Return the [x, y] coordinate for the center point of the cell that contains the specified text.  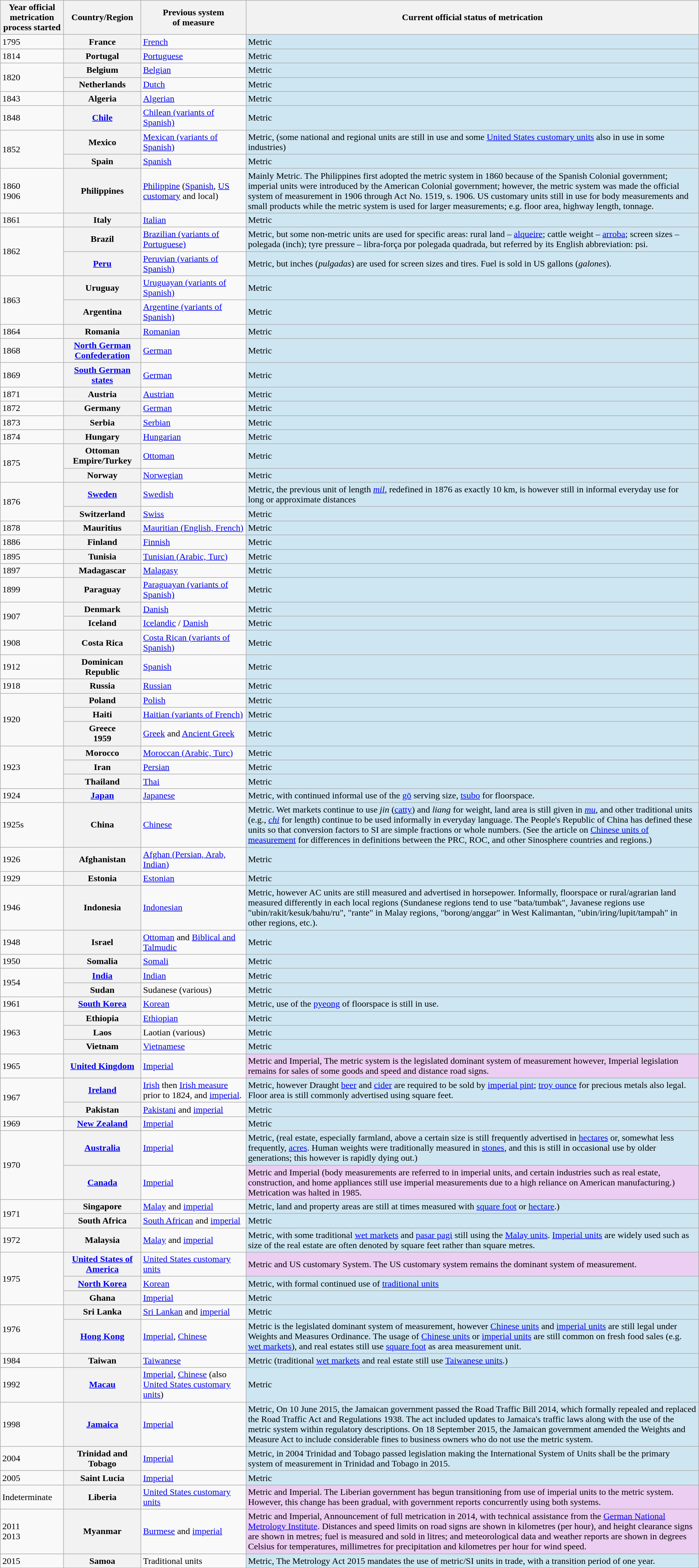
1886 [32, 542]
Laos [102, 1032]
1924 [32, 795]
Estonia [102, 879]
Peru [102, 264]
Tunisia [102, 557]
1912 [32, 667]
1895 [32, 557]
Brazil [102, 239]
1992 [32, 1385]
Morocco [102, 753]
Metric, with continued informal use of the gō serving size, tsubo for floorspace. [473, 795]
Mauritian (English, French) [193, 528]
Macau [102, 1385]
Ethiopia [102, 1018]
Polish [193, 700]
Ottoman Empire/Turkey [102, 456]
Uruguay [102, 288]
Singapore [102, 1207]
Mauritius [102, 528]
Italian [193, 220]
1948 [32, 942]
Hungarian [193, 437]
Austrian [193, 394]
1872 [32, 408]
1967 [32, 1097]
1795 [32, 42]
Philippine (Spanish, US customary and local) [193, 190]
Thai [193, 781]
Madagascar [102, 571]
Afghan (Persian, Arab, Indian) [193, 859]
Romanian [193, 331]
1878 [32, 528]
Hong Kong [102, 1336]
Metric, with formal continued use of traditional units [473, 1284]
Estonian [193, 879]
Serbia [102, 423]
Metric and US customary System. The US customary system remains the dominant system of measurement. [473, 1265]
China [102, 825]
1908 [32, 643]
Persian [193, 767]
Dutch [193, 84]
Year official metrication process started [32, 18]
1929 [32, 879]
United States of America [102, 1265]
Israel [102, 942]
20112013 [32, 1531]
Sudanese (various) [193, 990]
Haiti [102, 714]
Greek and Ancient Greek [193, 734]
New Zealand [102, 1123]
Country/Region [102, 18]
Finnish [193, 542]
Sudan [102, 990]
Greece1959 [102, 734]
1961 [32, 1004]
1899 [32, 590]
French [193, 42]
2015 [32, 1561]
Afghanistan [102, 859]
1873 [32, 423]
Sri Lanka [102, 1312]
Portuguese [193, 56]
1861 [32, 220]
Metric, use of the pyeong of floorspace is still in use. [473, 1004]
Paraguayan (variants of Spanish) [193, 590]
Pakistan [102, 1109]
1871 [32, 394]
Chinese [193, 825]
1976 [32, 1329]
Samoa [102, 1561]
Somalia [102, 961]
1843 [32, 99]
Pakistani and imperial [193, 1109]
1875 [32, 463]
Saint Lucia [102, 1478]
Danish [193, 609]
1864 [32, 331]
1820 [32, 77]
Taiwanese [193, 1360]
Canada [102, 1182]
Myanmar [102, 1531]
Malagasy [193, 571]
1925s [32, 825]
1874 [32, 437]
1972 [32, 1240]
Previous systemof measure [193, 18]
Indonesia [102, 908]
Switzerland [102, 514]
Iran [102, 767]
Brazilian (variants of Portuguese) [193, 239]
Spain [102, 161]
Russia [102, 686]
1950 [32, 961]
Ireland [102, 1090]
Malaysia [102, 1240]
Denmark [102, 609]
1954 [32, 983]
1975 [32, 1279]
North Korea [102, 1284]
1862 [32, 251]
1852 [32, 149]
Icelandic / Danish [193, 623]
Mexican (variants of Spanish) [193, 142]
1963 [32, 1032]
1998 [32, 1424]
Trinidad and Tobago [102, 1459]
Swiss [193, 514]
Poland [102, 700]
Argentina [102, 312]
Australia [102, 1148]
Philippines [102, 190]
Irish then Irish measure prior to 1824, and imperial. [193, 1090]
Traditional units [193, 1561]
1946 [32, 908]
Jamaica [102, 1424]
Sweden [102, 494]
Japan [102, 795]
1965 [32, 1066]
1984 [32, 1360]
Metric, (some national and regional units are still in use and some United States customary units also in use in some industries) [473, 142]
Imperial, Chinese [193, 1336]
1876 [32, 502]
Indeterminate [32, 1497]
South African and imperial [193, 1221]
Indian [193, 976]
1863 [32, 300]
Haitian (variants of French) [193, 714]
Uruguayan (variants of Spanish) [193, 288]
1868 [32, 351]
Metric, land and property areas are still at times measured with square foot or hectare.) [473, 1207]
Laotian (various) [193, 1032]
1923 [32, 767]
1869 [32, 375]
Belgian [193, 70]
Iceland [102, 623]
Costa Rica [102, 643]
1920 [32, 720]
Austria [102, 394]
South Korea [102, 1004]
Japanese [193, 795]
Germany [102, 408]
Imperial, Chinese (also United States customary units) [193, 1385]
Belgium [102, 70]
Ottoman [193, 456]
France [102, 42]
1848 [32, 118]
Ottoman and Biblical and Talmudic [193, 942]
1970 [32, 1165]
Vietnamese [193, 1047]
Portugal [102, 56]
Finland [102, 542]
Mexico [102, 142]
Metric, The Metrology Act 2015 mandates the use of metric/SI units in trade, with a transition period of one year. [473, 1561]
18601906 [32, 190]
Norwegian [193, 475]
Italy [102, 220]
Chilean (variants of Spanish) [193, 118]
Norway [102, 475]
Romania [102, 331]
1907 [32, 616]
1971 [32, 1214]
Serbian [193, 423]
Liberia [102, 1497]
Algeria [102, 99]
Chile [102, 118]
India [102, 976]
Metric (traditional wet markets and real estate still use Taiwanese units.) [473, 1360]
Netherlands [102, 84]
United Kingdom [102, 1066]
Ghana [102, 1298]
1918 [32, 686]
2005 [32, 1478]
Vietnam [102, 1047]
1926 [32, 859]
Russian [193, 686]
Tunisian (Arabic, Turc) [193, 557]
Peruvian (variants of Spanish) [193, 264]
1897 [32, 571]
1969 [32, 1123]
Moroccan (Arabic, Turc) [193, 753]
2004 [32, 1459]
Paraguay [102, 590]
Argentine (variants of Spanish) [193, 312]
Costa Rican (variants of Spanish) [193, 643]
Metric, but inches (pulgadas) are used for screen sizes and tires. Fuel is sold in US gallons (galones). [473, 264]
Hungary [102, 437]
North German Confederation [102, 351]
South German states [102, 375]
Somali [193, 961]
Taiwan [102, 1360]
Algerian [193, 99]
Burmese and imperial [193, 1531]
1814 [32, 56]
South Africa [102, 1221]
Thailand [102, 781]
Swedish [193, 494]
Sri Lankan and imperial [193, 1312]
Dominican Republic [102, 667]
Ethiopian [193, 1018]
Current official status of metrication [473, 18]
Indonesian [193, 908]
